Provide the [x, y] coordinate of the cell's center where the given text is located.  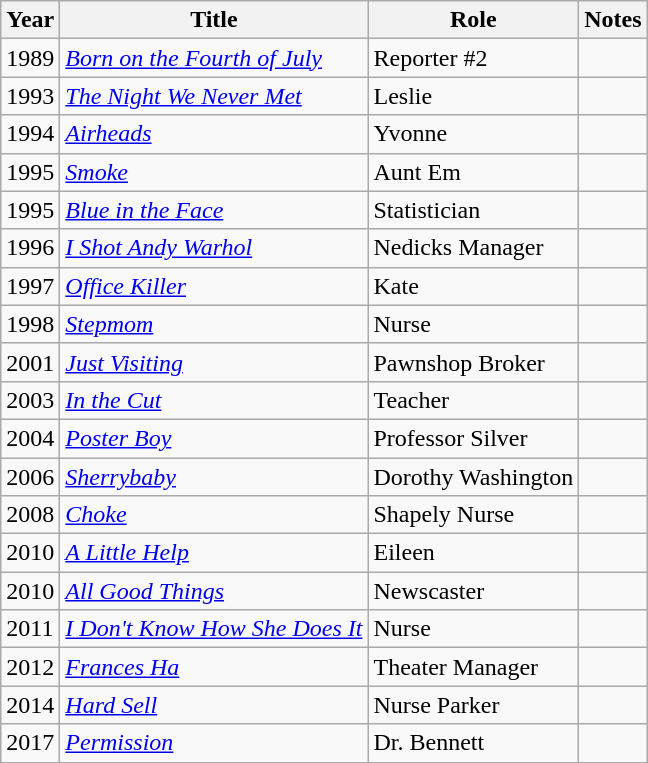
1993 [30, 96]
Newscaster [474, 591]
Yvonne [474, 134]
Theater Manager [474, 667]
Poster Boy [214, 438]
Professor Silver [474, 438]
1994 [30, 134]
Permission [214, 743]
Smoke [214, 172]
Blue in the Face [214, 210]
1996 [30, 248]
2004 [30, 438]
Title [214, 20]
I Shot Andy Warhol [214, 248]
1997 [30, 286]
Office Killer [214, 286]
1989 [30, 58]
Sherrybaby [214, 477]
2006 [30, 477]
Kate [474, 286]
Hard Sell [214, 705]
Dr. Bennett [474, 743]
Choke [214, 515]
Eileen [474, 553]
Just Visiting [214, 362]
Leslie [474, 96]
Role [474, 20]
Teacher [474, 400]
Nurse Parker [474, 705]
Born on the Fourth of July [214, 58]
2017 [30, 743]
Airheads [214, 134]
Reporter #2 [474, 58]
2012 [30, 667]
2001 [30, 362]
In the Cut [214, 400]
2008 [30, 515]
Dorothy Washington [474, 477]
Pawnshop Broker [474, 362]
I Don't Know How She Does It [214, 629]
Year [30, 20]
Frances Ha [214, 667]
2003 [30, 400]
1998 [30, 324]
Statistician [474, 210]
Shapely Nurse [474, 515]
A Little Help [214, 553]
Nedicks Manager [474, 248]
2014 [30, 705]
All Good Things [214, 591]
The Night We Never Met [214, 96]
Aunt Em [474, 172]
2011 [30, 629]
Stepmom [214, 324]
Notes [613, 20]
